Return the [x, y] coordinate for the center point of the cell that contains the specified text.  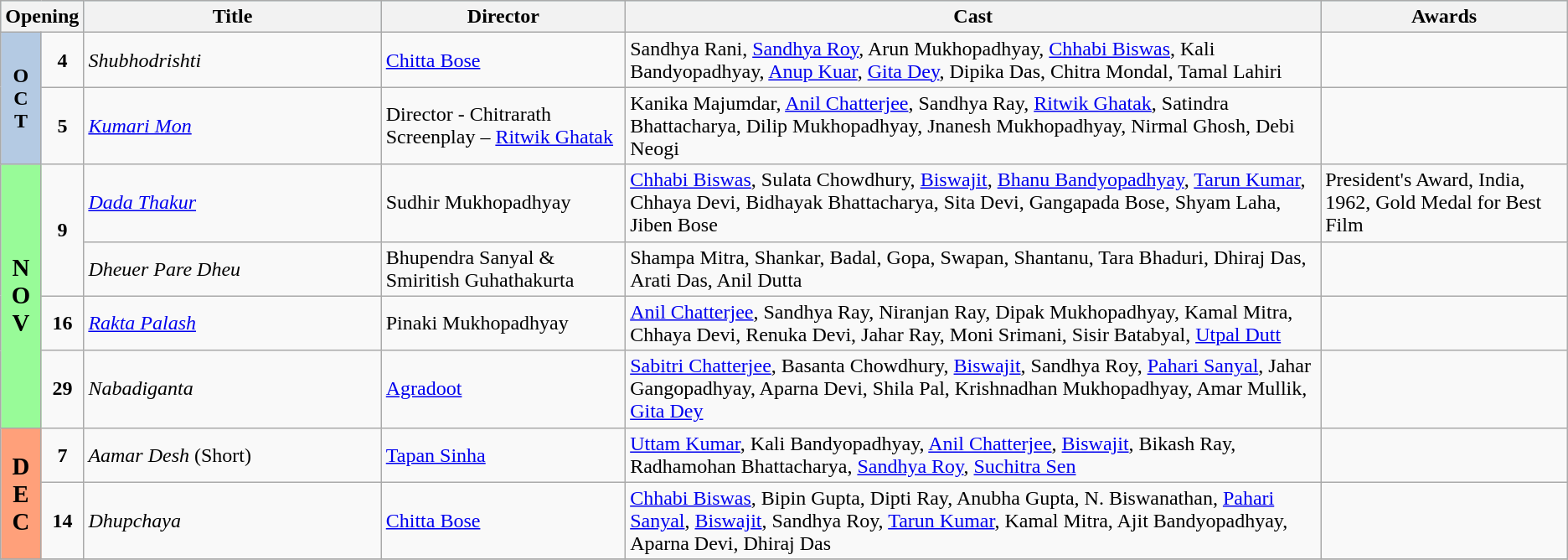
Pinaki Mukhopadhyay [503, 324]
16 [62, 324]
14 [62, 521]
Aamar Desh (Short) [233, 454]
NOV [21, 296]
Shubhodrishti [233, 60]
President's Award, India, 1962, Gold Medal for Best Film [1444, 203]
Sudhir Mukhopadhyay [503, 203]
Nabadiganta [233, 389]
Opening [42, 17]
Title [233, 17]
OCT [21, 99]
5 [62, 126]
29 [62, 389]
Rakta Palash [233, 324]
Cast [973, 17]
DEC [21, 493]
Dheuer Pare Dheu [233, 268]
Kumari Mon [233, 126]
Awards [1444, 17]
Dada Thakur [233, 203]
Dhupchaya [233, 521]
Agradoot [503, 389]
4 [62, 60]
Uttam Kumar, Kali Bandyopadhyay, Anil Chatterjee, Biswajit, Bikash Ray, Radhamohan Bhattacharya, Sandhya Roy, Suchitra Sen [973, 454]
Sandhya Rani, Sandhya Roy, Arun Mukhopadhyay, Chhabi Biswas, Kali Bandyopadhyay, Anup Kuar, Gita Dey, Dipika Das, Chitra Mondal, Tamal Lahiri [973, 60]
Bhupendra Sanyal & Smiritish Guhathakurta [503, 268]
Director - Chitrarath Screenplay – Ritwik Ghatak [503, 126]
Tapan Sinha [503, 454]
Director [503, 17]
Shampa Mitra, Shankar, Badal, Gopa, Swapan, Shantanu, Tara Bhaduri, Dhiraj Das, Arati Das, Anil Dutta [973, 268]
9 [62, 230]
7 [62, 454]
